Identify which cell holds the provided text, then report its [X, Y] central coordinate. 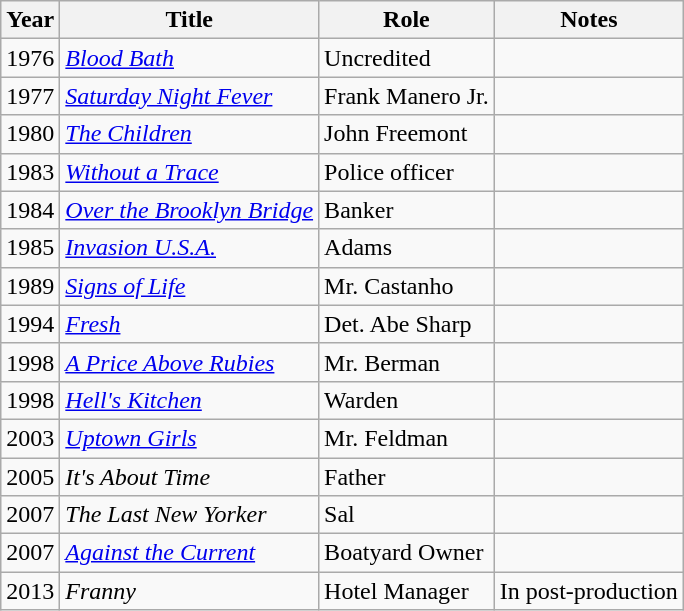
Hell's Kitchen [190, 400]
Over the Brooklyn Bridge [190, 210]
Fresh [190, 324]
Signs of Life [190, 286]
The Last New Yorker [190, 515]
Blood Bath [190, 58]
Uptown Girls [190, 438]
Year [30, 20]
The Children [190, 134]
1980 [30, 134]
Title [190, 20]
Invasion U.S.A. [190, 248]
Frank Manero Jr. [407, 96]
2005 [30, 477]
Warden [407, 400]
Uncredited [407, 58]
Without a Trace [190, 172]
Mr. Berman [407, 362]
1989 [30, 286]
2013 [30, 591]
Hotel Manager [407, 591]
Boatyard Owner [407, 553]
Police officer [407, 172]
Notes [588, 20]
1977 [30, 96]
1984 [30, 210]
Against the Current [190, 553]
Franny [190, 591]
Father [407, 477]
Mr. Feldman [407, 438]
Det. Abe Sharp [407, 324]
Sal [407, 515]
Role [407, 20]
1994 [30, 324]
A Price Above Rubies [190, 362]
Banker [407, 210]
Mr. Castanho [407, 286]
2003 [30, 438]
1976 [30, 58]
1983 [30, 172]
1985 [30, 248]
John Freemont [407, 134]
Adams [407, 248]
Saturday Night Fever [190, 96]
In post-production [588, 591]
It's About Time [190, 477]
